Pinpoint the cell where the given text exists, returning its [x, y] midpoint coordinate. 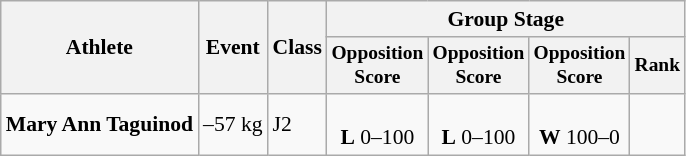
Athlete [100, 48]
Rank [658, 66]
–57 kg [232, 124]
J2 [298, 124]
Mary Ann Taguinod [100, 124]
Event [232, 48]
Group Stage [506, 19]
Class [298, 48]
W 100–0 [580, 124]
